Output the (x, y) coordinate of the center of the cell containing the given text.  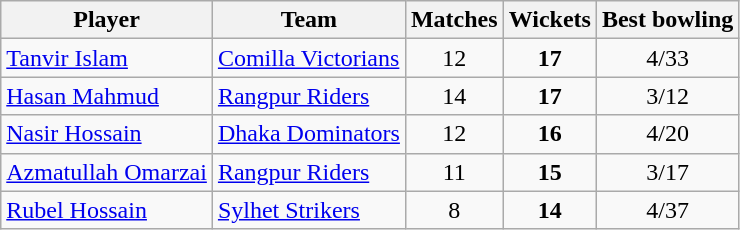
15 (550, 172)
Azmatullah Omarzai (107, 172)
Dhaka Dominators (308, 134)
Rubel Hossain (107, 210)
Player (107, 20)
Matches (454, 20)
8 (454, 210)
Best bowling (667, 20)
3/17 (667, 172)
Sylhet Strikers (308, 210)
Wickets (550, 20)
3/12 (667, 96)
Hasan Mahmud (107, 96)
4/33 (667, 58)
11 (454, 172)
4/20 (667, 134)
Comilla Victorians (308, 58)
4/37 (667, 210)
16 (550, 134)
Team (308, 20)
Nasir Hossain (107, 134)
Tanvir Islam (107, 58)
